Find where the given text appears and provide that cell's center as (x, y) coordinate. 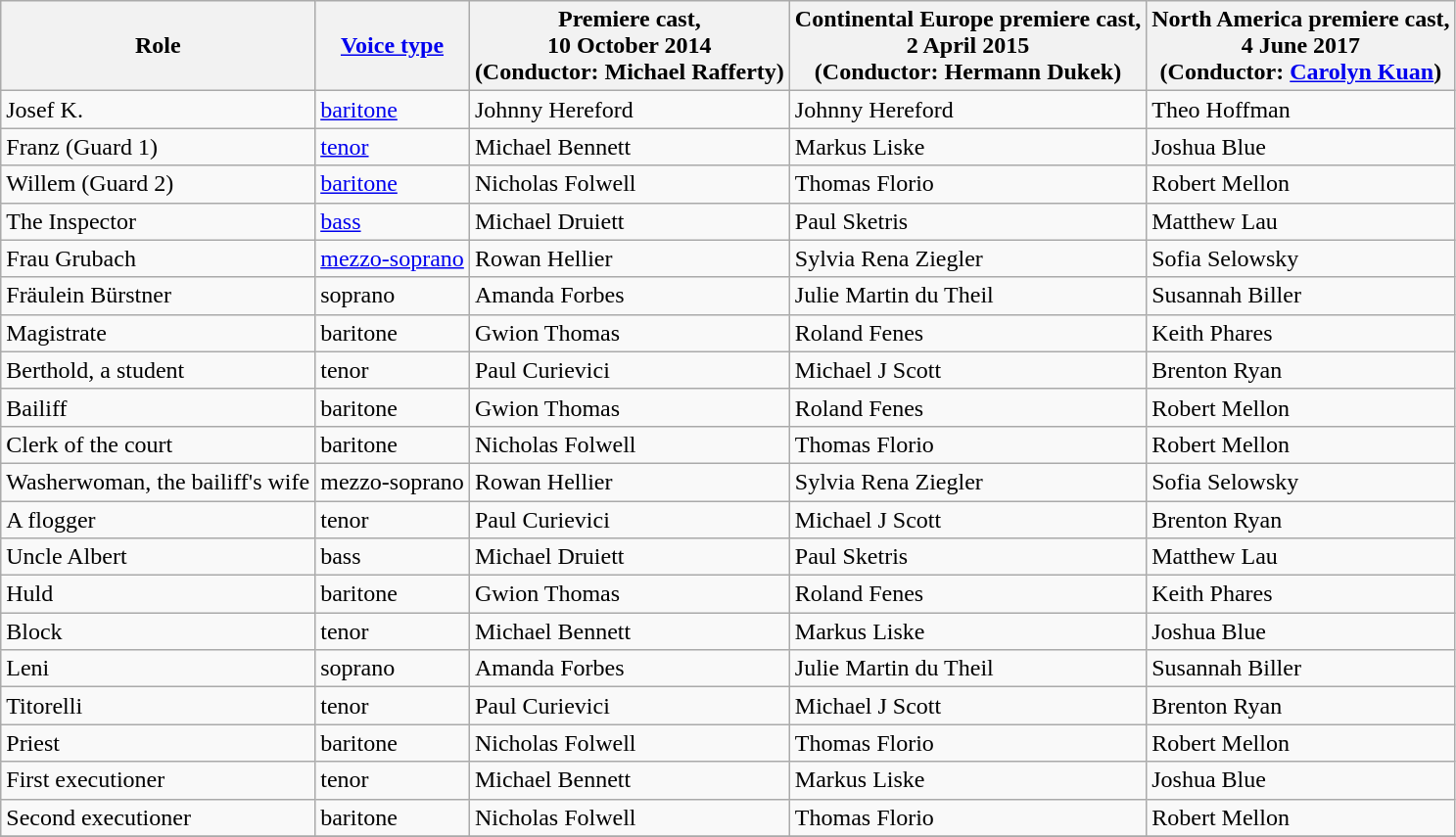
Huld (159, 594)
Priest (159, 743)
Fräulein Bürstner (159, 296)
Franz (Guard 1) (159, 147)
First executioner (159, 780)
Block (159, 631)
Voice type (393, 46)
Berthold, a student (159, 370)
North America premiere cast,4 June 2017(Conductor: Carolyn Kuan) (1300, 46)
Magistrate (159, 333)
Uncle Albert (159, 557)
Clerk of the court (159, 444)
A flogger (159, 520)
The Inspector (159, 221)
Washerwoman, the bailiff's wife (159, 482)
Second executioner (159, 817)
Willem (Guard 2) (159, 184)
Premiere cast,10 October 2014(Conductor: Michael Rafferty) (629, 46)
Role (159, 46)
Josef K. (159, 110)
Bailiff (159, 407)
Frau Grubach (159, 258)
Leni (159, 669)
Theo Hoffman (1300, 110)
Continental Europe premiere cast,2 April 2015(Conductor: Hermann Dukek) (967, 46)
Titorelli (159, 706)
